Extract the [x, y] coordinate from the center of the cell holding the provided text.  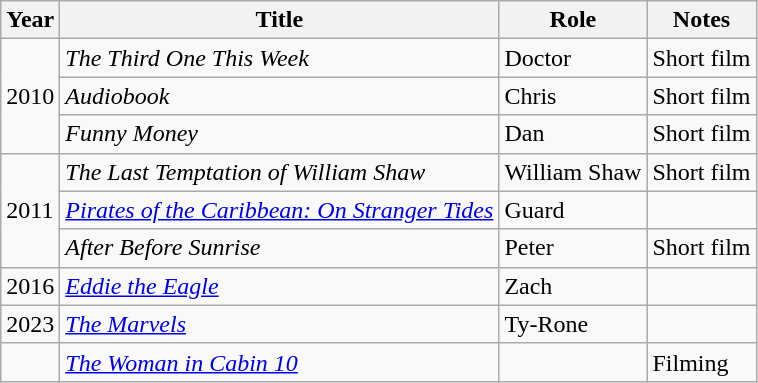
Funny Money [280, 134]
Doctor [573, 58]
Dan [573, 134]
The Third One This Week [280, 58]
Pirates of the Caribbean: On Stranger Tides [280, 210]
Eddie the Eagle [280, 286]
2011 [30, 210]
William Shaw [573, 172]
After Before Sunrise [280, 248]
Chris [573, 96]
2016 [30, 286]
Ty-Rone [573, 324]
Year [30, 20]
Guard [573, 210]
2010 [30, 96]
Title [280, 20]
Audiobook [280, 96]
Peter [573, 248]
2023 [30, 324]
The Woman in Cabin 10 [280, 362]
Zach [573, 286]
Filming [702, 362]
Notes [702, 20]
Role [573, 20]
The Marvels [280, 324]
The Last Temptation of William Shaw [280, 172]
